Return (X, Y) of the center of cell containing provided text 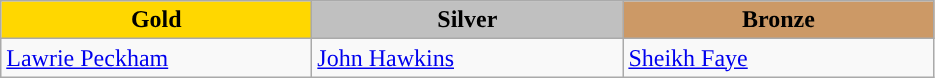
Silver (468, 20)
John Hawkins (468, 58)
Bronze (778, 20)
Sheikh Faye (778, 58)
Gold (156, 20)
Lawrie Peckham (156, 58)
